Identify which cell holds the provided text, then report its (X, Y) central coordinate. 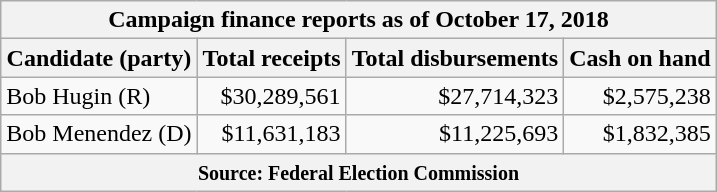
$2,575,238 (640, 96)
Source: Federal Election Commission (358, 172)
Bob Menendez (D) (99, 134)
Campaign finance reports as of October 17, 2018 (358, 20)
Cash on hand (640, 58)
$27,714,323 (455, 96)
$11,225,693 (455, 134)
$30,289,561 (272, 96)
Total disbursements (455, 58)
Candidate (party) (99, 58)
Bob Hugin (R) (99, 96)
Total receipts (272, 58)
$1,832,385 (640, 134)
$11,631,183 (272, 134)
